Return the (x, y) coordinate for the center point of the cell that contains the specified text.  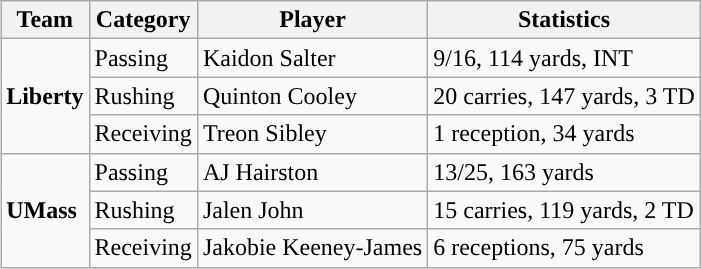
UMass (45, 210)
Jalen John (312, 210)
Jakobie Keeney-James (312, 248)
13/25, 163 yards (564, 172)
Statistics (564, 20)
Category (143, 20)
20 carries, 147 yards, 3 TD (564, 96)
1 reception, 34 yards (564, 134)
6 receptions, 75 yards (564, 248)
Quinton Cooley (312, 96)
15 carries, 119 yards, 2 TD (564, 210)
Liberty (45, 96)
AJ Hairston (312, 172)
9/16, 114 yards, INT (564, 58)
Player (312, 20)
Team (45, 20)
Treon Sibley (312, 134)
Kaidon Salter (312, 58)
